For the text-containing cell, return its midpoint in [X, Y] coordinate format. 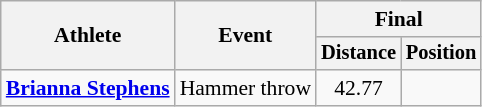
Brianna Stephens [88, 88]
Athlete [88, 36]
42.77 [358, 88]
Distance [358, 54]
Hammer throw [246, 88]
Event [246, 36]
Final [398, 19]
Position [441, 54]
